Locate the cell with the specified text and output its (X, Y) center coordinate. 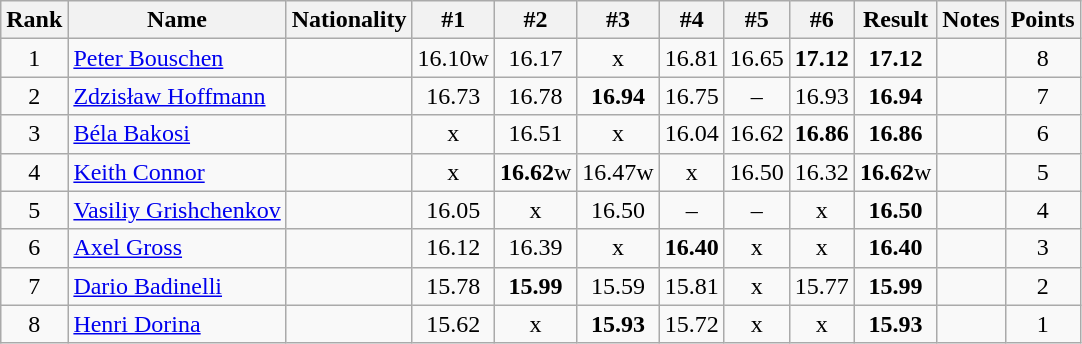
16.32 (822, 172)
Henri Dorina (177, 324)
16.04 (692, 134)
15.81 (692, 286)
16.65 (756, 58)
#3 (618, 20)
15.77 (822, 286)
16.05 (453, 210)
Name (177, 20)
#1 (453, 20)
16.17 (535, 58)
16.81 (692, 58)
Points (1042, 20)
16.47w (618, 172)
#4 (692, 20)
Béla Bakosi (177, 134)
#2 (535, 20)
16.51 (535, 134)
16.73 (453, 96)
15.59 (618, 286)
16.12 (453, 248)
16.10w (453, 58)
16.93 (822, 96)
15.78 (453, 286)
Notes (971, 20)
Peter Bouschen (177, 58)
Vasiliy Grishchenkov (177, 210)
16.39 (535, 248)
#6 (822, 20)
Nationality (349, 20)
16.75 (692, 96)
15.72 (692, 324)
Result (895, 20)
#5 (756, 20)
Axel Gross (177, 248)
16.78 (535, 96)
Keith Connor (177, 172)
16.62 (756, 134)
Rank (34, 20)
15.62 (453, 324)
Dario Badinelli (177, 286)
Zdzisław Hoffmann (177, 96)
